Locate the cell with the specified text and output its [x, y] center coordinate. 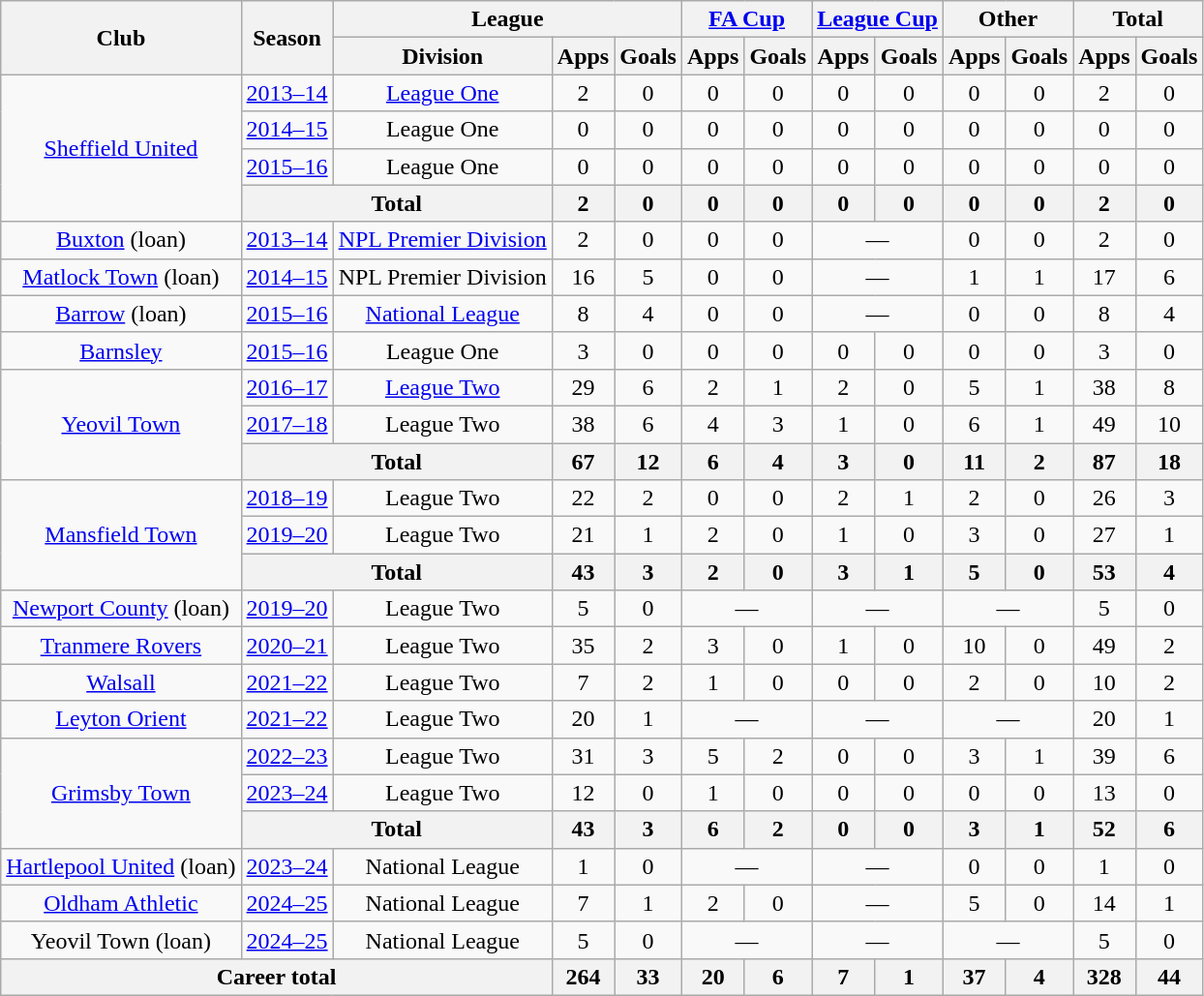
16 [583, 277]
26 [1104, 498]
11 [974, 462]
Career total [277, 977]
29 [583, 387]
Barnsley [121, 350]
Newport County (loan) [121, 609]
Yeovil Town [121, 424]
2017–18 [286, 424]
2022–23 [286, 756]
Matlock Town (loan) [121, 277]
Hartlepool United (loan) [121, 866]
21 [583, 535]
2020–21 [286, 646]
Other [1008, 19]
Barrow (loan) [121, 314]
FA Cup [746, 19]
Club [121, 38]
328 [1104, 977]
52 [1104, 830]
Season [286, 38]
2016–17 [286, 387]
Grimsby Town [121, 793]
Yeovil Town (loan) [121, 940]
27 [1104, 535]
Walsall [121, 682]
Division [442, 56]
13 [1104, 793]
33 [648, 977]
67 [583, 462]
87 [1104, 462]
Leyton Orient [121, 719]
17 [1104, 277]
Tranmere Rovers [121, 646]
Oldham Athletic [121, 903]
264 [583, 977]
League [507, 19]
18 [1169, 462]
22 [583, 498]
2018–19 [286, 498]
53 [1104, 572]
Mansfield Town [121, 535]
44 [1169, 977]
14 [1104, 903]
39 [1104, 756]
League Cup [878, 19]
Sheffield United [121, 148]
35 [583, 646]
31 [583, 756]
Buxton (loan) [121, 240]
37 [974, 977]
